Pinpoint the cell where the given text exists, returning its [X, Y] midpoint coordinate. 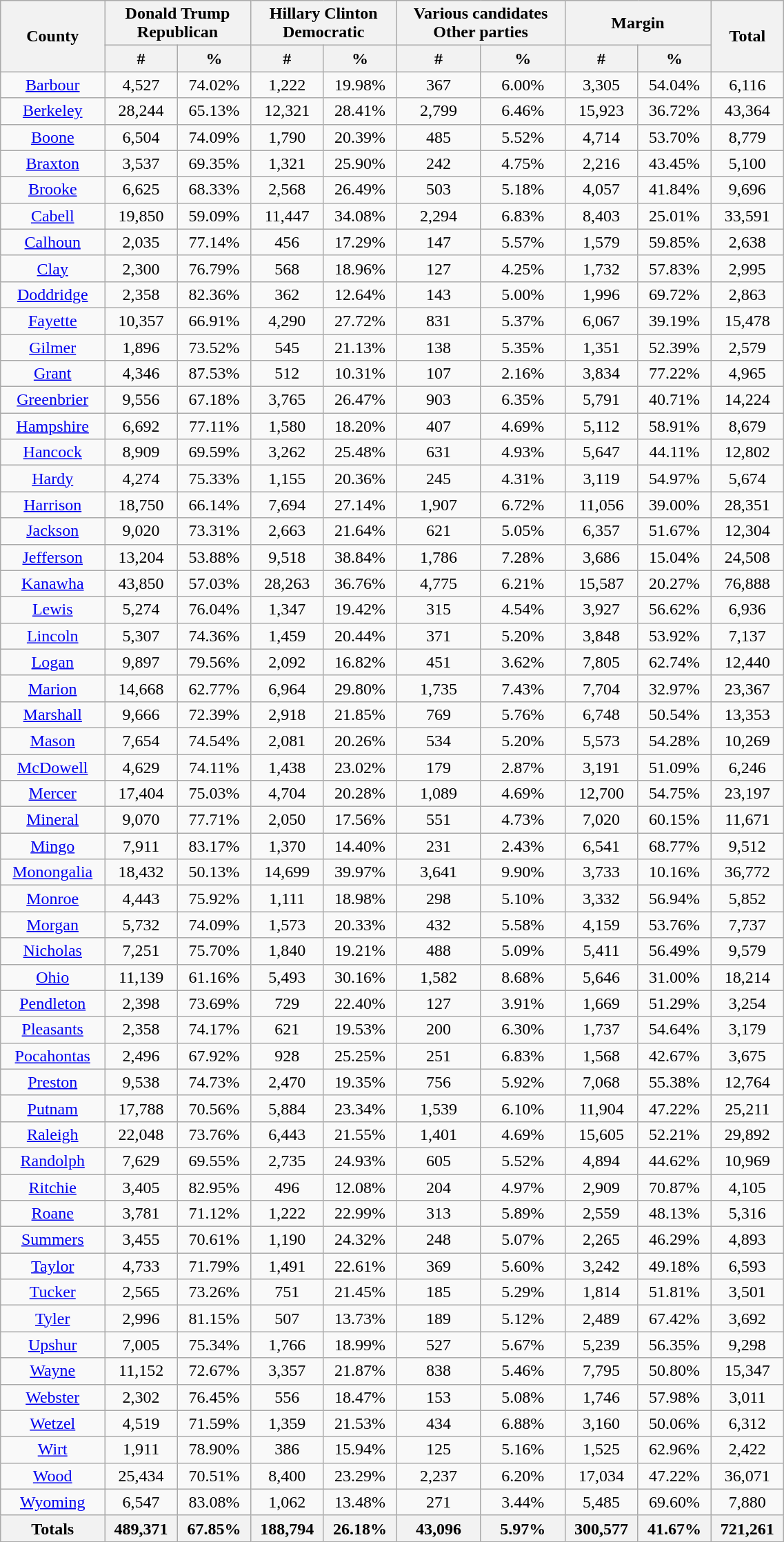
18,214 [747, 977]
5,411 [601, 951]
Hillary ClintonDemocratic [323, 23]
Marshall [52, 714]
4.31% [523, 479]
5,573 [601, 741]
568 [287, 268]
2.16% [523, 374]
77.14% [214, 242]
36,772 [747, 872]
9.90% [523, 872]
20.28% [360, 794]
68.33% [214, 190]
78.90% [214, 1450]
Grant [52, 374]
362 [287, 294]
1,582 [439, 977]
Kanawha [52, 583]
Pleasants [52, 1030]
Greenbrier [52, 400]
6,246 [747, 768]
18.98% [360, 899]
11,056 [601, 505]
3,179 [747, 1030]
13.73% [360, 1319]
6.46% [523, 111]
44.11% [674, 452]
Lincoln [52, 636]
928 [287, 1056]
4,057 [601, 190]
Cabell [52, 216]
71.12% [214, 1214]
39.00% [674, 505]
2.43% [523, 846]
7.43% [523, 688]
69.59% [214, 452]
5.08% [523, 1397]
20.27% [674, 583]
4,443 [141, 899]
Raleigh [52, 1134]
83.17% [214, 846]
56.35% [674, 1345]
4,105 [747, 1187]
14,224 [747, 400]
49.18% [674, 1266]
Donald TrumpRepublican [178, 23]
1,786 [439, 557]
Wayne [52, 1371]
73.69% [214, 1003]
57.03% [214, 583]
6.88% [523, 1423]
2,294 [439, 216]
31.00% [674, 977]
McDowell [52, 768]
5.05% [523, 531]
7,654 [141, 741]
5.12% [523, 1319]
Calhoun [52, 242]
11,904 [601, 1108]
Summers [52, 1240]
39.97% [360, 872]
2,489 [601, 1319]
8,779 [747, 137]
5,646 [601, 977]
300,577 [601, 1528]
29,892 [747, 1134]
1,573 [287, 925]
7.28% [523, 557]
5.09% [523, 951]
2,265 [601, 1240]
9,696 [747, 190]
1,089 [439, 794]
55.38% [674, 1082]
7,694 [287, 505]
4,159 [601, 925]
3,160 [601, 1423]
5,316 [747, 1214]
43,364 [747, 111]
25,211 [747, 1108]
534 [439, 741]
751 [287, 1292]
2,216 [601, 163]
15,605 [601, 1134]
245 [439, 479]
12,304 [747, 531]
1,351 [601, 347]
2,638 [747, 242]
70.51% [214, 1476]
50.13% [214, 872]
69.60% [674, 1502]
Barbour [52, 85]
68.77% [674, 846]
17,788 [141, 1108]
69.72% [674, 294]
2,663 [287, 531]
67.85% [214, 1528]
721,261 [747, 1528]
6,936 [747, 610]
21.87% [360, 1371]
242 [439, 163]
Putnam [52, 1108]
Tyler [52, 1319]
367 [439, 85]
729 [287, 1003]
53.88% [214, 557]
23.29% [360, 1476]
769 [439, 714]
1,840 [287, 951]
3,305 [601, 85]
3,501 [747, 1292]
22.61% [360, 1266]
51.81% [674, 1292]
50.80% [674, 1371]
7,137 [747, 636]
Monongalia [52, 872]
30.16% [360, 977]
Hardy [52, 479]
5,485 [601, 1502]
1,896 [141, 347]
16.82% [360, 662]
25.25% [360, 1056]
74.02% [214, 85]
3,765 [287, 400]
38.84% [360, 557]
25.90% [360, 163]
58.91% [674, 426]
19,850 [141, 216]
Monroe [52, 899]
4,965 [747, 374]
2,559 [601, 1214]
41.84% [674, 190]
Tucker [52, 1292]
23,197 [747, 794]
21.53% [360, 1423]
75.33% [214, 479]
Ohio [52, 977]
25.48% [360, 452]
3,675 [747, 1056]
2,579 [747, 347]
5,647 [601, 452]
76.45% [214, 1397]
53.76% [674, 925]
67.92% [214, 1056]
18.20% [360, 426]
71.59% [214, 1423]
60.15% [674, 820]
53.92% [674, 636]
22.99% [360, 1214]
Wirt [52, 1450]
57.98% [674, 1397]
59.85% [674, 242]
3,405 [141, 1187]
6,443 [287, 1134]
2,470 [287, 1082]
26.47% [360, 400]
1,459 [287, 636]
5.29% [523, 1292]
11,671 [747, 820]
Boone [52, 137]
25.01% [674, 216]
4.73% [523, 820]
4.25% [523, 268]
21.13% [360, 347]
9,897 [141, 662]
Brooke [52, 190]
2,081 [287, 741]
11,152 [141, 1371]
4,733 [141, 1266]
19.21% [360, 951]
28.41% [360, 111]
231 [439, 846]
3.44% [523, 1502]
200 [439, 1030]
62.74% [674, 662]
43,096 [439, 1528]
12.64% [360, 294]
2,092 [287, 662]
432 [439, 925]
52.21% [674, 1134]
1,766 [287, 1345]
75.03% [214, 794]
1,737 [601, 1030]
153 [439, 1397]
2,035 [141, 242]
5.10% [523, 899]
46.29% [674, 1240]
6,116 [747, 85]
6,964 [287, 688]
20.44% [360, 636]
4.93% [523, 452]
451 [439, 662]
7,795 [601, 1371]
61.16% [214, 977]
13.48% [360, 1502]
1,669 [601, 1003]
1,401 [439, 1134]
1,732 [601, 268]
5,791 [601, 400]
Jackson [52, 531]
5.57% [523, 242]
4,714 [601, 137]
4,274 [141, 479]
36.72% [674, 111]
5,274 [141, 610]
18.47% [360, 1397]
69.35% [214, 163]
434 [439, 1423]
19.35% [360, 1082]
7,251 [141, 951]
62.96% [674, 1450]
2,398 [141, 1003]
4.54% [523, 610]
Hancock [52, 452]
20.39% [360, 137]
3,011 [747, 1397]
6.35% [523, 400]
313 [439, 1214]
369 [439, 1266]
456 [287, 242]
1,438 [287, 768]
73.52% [214, 347]
3,692 [747, 1319]
82.36% [214, 294]
4,893 [747, 1240]
6,541 [601, 846]
Hampshire [52, 426]
74.54% [214, 741]
143 [439, 294]
21.45% [360, 1292]
3,537 [141, 163]
28,244 [141, 111]
1,814 [601, 1292]
7,629 [141, 1161]
15,587 [601, 583]
36.76% [360, 583]
Webster [52, 1397]
28,263 [287, 583]
1,155 [287, 479]
507 [287, 1319]
7,005 [141, 1345]
5,493 [287, 977]
74.11% [214, 768]
23,367 [747, 688]
67.42% [674, 1319]
6.30% [523, 1030]
57.83% [674, 268]
44.62% [674, 1161]
2,735 [287, 1161]
Clay [52, 268]
1,580 [287, 426]
5,307 [141, 636]
5,674 [747, 479]
5.67% [523, 1345]
Nicholas [52, 951]
503 [439, 190]
25,434 [141, 1476]
14,699 [287, 872]
4,519 [141, 1423]
3,455 [141, 1240]
1,359 [287, 1423]
2,302 [141, 1397]
54.04% [674, 85]
3,733 [601, 872]
23.34% [360, 1108]
4,629 [141, 768]
1,491 [287, 1266]
605 [439, 1161]
496 [287, 1187]
485 [439, 137]
43.45% [674, 163]
24.32% [360, 1240]
7,805 [601, 662]
2,909 [601, 1187]
5,852 [747, 899]
6,593 [747, 1266]
12,440 [747, 662]
6.21% [523, 583]
5.76% [523, 714]
14.40% [360, 846]
77.71% [214, 820]
19.98% [360, 85]
15.94% [360, 1450]
29.80% [360, 688]
107 [439, 374]
15,923 [601, 111]
5.07% [523, 1240]
5.60% [523, 1266]
1,911 [141, 1450]
5.46% [523, 1371]
56.94% [674, 899]
County [52, 36]
271 [439, 1502]
251 [439, 1056]
1,190 [287, 1240]
79.56% [214, 662]
3,834 [601, 374]
52.39% [674, 347]
26.49% [360, 190]
12,764 [747, 1082]
9,020 [141, 531]
26.18% [360, 1528]
33,591 [747, 216]
18,750 [141, 505]
Taylor [52, 1266]
Harrison [52, 505]
5,100 [747, 163]
23.02% [360, 768]
54.28% [674, 741]
3,119 [601, 479]
10,357 [141, 321]
3.91% [523, 1003]
6.10% [523, 1108]
4.97% [523, 1187]
315 [439, 610]
6.00% [523, 85]
5.97% [523, 1528]
6,625 [141, 190]
Ritchie [52, 1187]
81.15% [214, 1319]
22.40% [360, 1003]
756 [439, 1082]
10,969 [747, 1161]
Wood [52, 1476]
8,403 [601, 216]
Roane [52, 1214]
Gilmer [52, 347]
551 [439, 820]
19.53% [360, 1030]
Randolph [52, 1161]
51.09% [674, 768]
Total [747, 36]
54.97% [674, 479]
1,525 [601, 1450]
Marion [52, 688]
53.70% [674, 137]
3,332 [601, 899]
5.92% [523, 1082]
Preston [52, 1082]
138 [439, 347]
19.42% [360, 610]
62.77% [214, 688]
6,692 [141, 426]
74.36% [214, 636]
Various candidatesOther parties [481, 23]
27.14% [360, 505]
3.62% [523, 662]
73.76% [214, 1134]
12,700 [601, 794]
2.87% [523, 768]
903 [439, 400]
73.31% [214, 531]
1,746 [601, 1397]
2,422 [747, 1450]
10.31% [360, 374]
Pocahontas [52, 1056]
4,704 [287, 794]
6,547 [141, 1502]
Braxton [52, 163]
18,432 [141, 872]
42.67% [674, 1056]
386 [287, 1450]
204 [439, 1187]
36,071 [747, 1476]
70.56% [214, 1108]
2,863 [747, 294]
12,802 [747, 452]
2,050 [287, 820]
15,478 [747, 321]
9,579 [747, 951]
5,112 [601, 426]
50.06% [674, 1423]
2,918 [287, 714]
1,347 [287, 610]
27.72% [360, 321]
3,848 [601, 636]
75.70% [214, 951]
20.36% [360, 479]
5,239 [601, 1345]
51.29% [674, 1003]
9,070 [141, 820]
5.00% [523, 294]
Morgan [52, 925]
21.64% [360, 531]
Jefferson [52, 557]
7,704 [601, 688]
66.14% [214, 505]
7,068 [601, 1082]
7,880 [747, 1502]
32.97% [674, 688]
125 [439, 1450]
8,679 [747, 426]
76.04% [214, 610]
9,298 [747, 1345]
512 [287, 374]
87.53% [214, 374]
51.67% [674, 531]
70.87% [674, 1187]
18.99% [360, 1345]
1,111 [287, 899]
54.64% [674, 1030]
5.35% [523, 347]
74.17% [214, 1030]
9,666 [141, 714]
15.04% [674, 557]
3,242 [601, 1266]
5.58% [523, 925]
2,995 [747, 268]
9,538 [141, 1082]
17.56% [360, 820]
3,357 [287, 1371]
54.75% [674, 794]
75.92% [214, 899]
Margin [638, 23]
83.08% [214, 1502]
41.67% [674, 1528]
Doddridge [52, 294]
67.18% [214, 400]
3,927 [601, 610]
Totals [52, 1528]
77.22% [674, 374]
838 [439, 1371]
3,686 [601, 557]
7,020 [601, 820]
69.55% [214, 1161]
14,668 [141, 688]
74.73% [214, 1082]
1,062 [287, 1502]
407 [439, 426]
Pendleton [52, 1003]
3,781 [141, 1214]
13,204 [141, 557]
72.39% [214, 714]
4,775 [439, 583]
Wyoming [52, 1502]
40.71% [674, 400]
9,556 [141, 400]
73.26% [214, 1292]
1,996 [601, 294]
7,911 [141, 846]
76.79% [214, 268]
Mineral [52, 820]
2,996 [141, 1319]
298 [439, 899]
527 [439, 1345]
Mingo [52, 846]
48.13% [674, 1214]
21.85% [360, 714]
39.19% [674, 321]
10.16% [674, 872]
1,321 [287, 163]
50.54% [674, 714]
6.20% [523, 1476]
489,371 [141, 1528]
1,568 [601, 1056]
1,539 [439, 1108]
72.67% [214, 1371]
5.18% [523, 190]
13,353 [747, 714]
12.08% [360, 1187]
6,748 [601, 714]
24.93% [360, 1161]
9,518 [287, 557]
4,894 [601, 1161]
65.13% [214, 111]
18.96% [360, 268]
Fayette [52, 321]
66.91% [214, 321]
Upshur [52, 1345]
3,641 [439, 872]
179 [439, 768]
Lewis [52, 610]
189 [439, 1319]
75.34% [214, 1345]
22,048 [141, 1134]
77.11% [214, 426]
82.95% [214, 1187]
371 [439, 636]
20.33% [360, 925]
248 [439, 1240]
9,512 [747, 846]
28,351 [747, 505]
Logan [52, 662]
24,508 [747, 557]
188,794 [287, 1528]
4,290 [287, 321]
185 [439, 1292]
4,346 [141, 374]
21.55% [360, 1134]
70.61% [214, 1240]
8,909 [141, 452]
3,262 [287, 452]
5.37% [523, 321]
4,527 [141, 85]
2,496 [141, 1056]
12,321 [287, 111]
6,067 [601, 321]
6,312 [747, 1423]
8,400 [287, 1476]
6,357 [601, 531]
1,907 [439, 505]
2,568 [287, 190]
Wetzel [52, 1423]
17,404 [141, 794]
556 [287, 1397]
831 [439, 321]
2,565 [141, 1292]
545 [287, 347]
6,504 [141, 137]
3,191 [601, 768]
2,300 [141, 268]
Mercer [52, 794]
71.79% [214, 1266]
15,347 [747, 1371]
1,370 [287, 846]
1,790 [287, 137]
7,737 [747, 925]
Mason [52, 741]
10,269 [747, 741]
59.09% [214, 216]
2,799 [439, 111]
5.16% [523, 1450]
17,034 [601, 1476]
76,888 [747, 583]
8.68% [523, 977]
5,732 [141, 925]
11,447 [287, 216]
1,735 [439, 688]
17.29% [360, 242]
5.89% [523, 1214]
34.08% [360, 216]
6.72% [523, 505]
5,884 [287, 1108]
Berkeley [52, 111]
56.62% [674, 610]
11,139 [141, 977]
147 [439, 242]
3,254 [747, 1003]
4.75% [523, 163]
1,579 [601, 242]
2,237 [439, 1476]
488 [439, 951]
43,850 [141, 583]
20.26% [360, 741]
631 [439, 452]
56.49% [674, 951]
